For the text-containing cell, return its midpoint in [x, y] coordinate format. 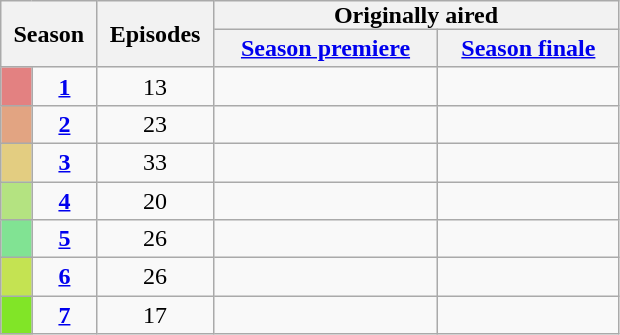
3 [64, 162]
20 [155, 201]
Season premiere [326, 48]
23 [155, 124]
7 [64, 315]
4 [64, 201]
6 [64, 277]
13 [155, 86]
Episodes [155, 34]
2 [64, 124]
Originally aired [416, 15]
1 [64, 86]
17 [155, 315]
Season finale [528, 48]
Season [49, 34]
5 [64, 239]
33 [155, 162]
